For the text-containing cell, return its midpoint in [x, y] coordinate format. 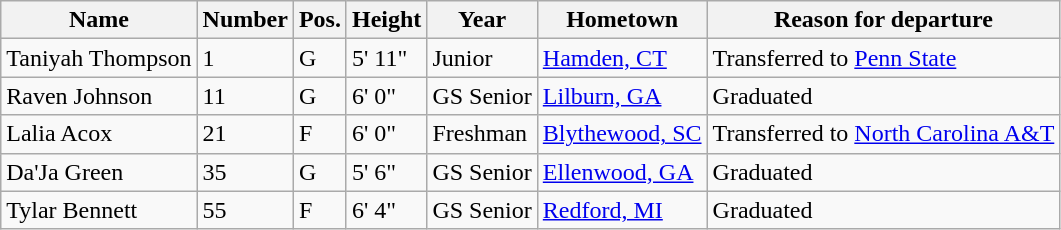
Raven Johnson [99, 96]
21 [245, 134]
Lilburn, GA [622, 96]
Ellenwood, GA [622, 172]
Redford, MI [622, 210]
11 [245, 96]
Tylar Bennett [99, 210]
Reason for departure [884, 20]
Pos. [320, 20]
Transferred to North Carolina A&T [884, 134]
Freshman [482, 134]
5' 11" [386, 58]
35 [245, 172]
Transferred to Penn State [884, 58]
5' 6" [386, 172]
1 [245, 58]
Junior [482, 58]
Number [245, 20]
Da'Ja Green [99, 172]
6' 4" [386, 210]
Height [386, 20]
Hometown [622, 20]
55 [245, 210]
Hamden, CT [622, 58]
Name [99, 20]
Blythewood, SC [622, 134]
Taniyah Thompson [99, 58]
Lalia Acox [99, 134]
Year [482, 20]
